Search for the cell housing the specified text and yield its (X, Y) center coordinate. 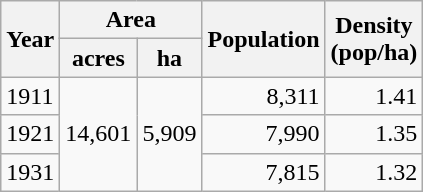
Density(pop/ha) (374, 39)
8,311 (264, 96)
5,909 (170, 134)
1931 (30, 172)
1.32 (374, 172)
14,601 (98, 134)
Area (131, 20)
ha (170, 58)
1.41 (374, 96)
7,815 (264, 172)
Population (264, 39)
1.35 (374, 134)
acres (98, 58)
1921 (30, 134)
Year (30, 39)
7,990 (264, 134)
1911 (30, 96)
